Capture the cell that displays the provided text and extract its [X, Y] central coordinate. 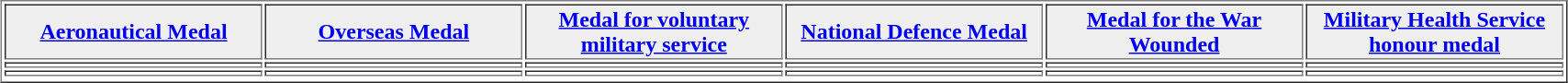
Medal for voluntary military service [654, 31]
National Defence Medal [913, 31]
Medal for the War Wounded [1174, 31]
Overseas Medal [394, 31]
Military Health Service honour medal [1434, 31]
Aeronautical Medal [133, 31]
